Provide the (x, y) coordinate of the cell's center where the given text is located.  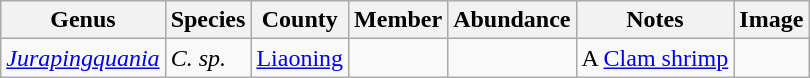
Species (208, 20)
Member (398, 20)
Notes (655, 20)
C. sp. (208, 58)
A Clam shrimp (655, 58)
Genus (83, 20)
County (300, 20)
Jurapingquania (83, 58)
Liaoning (300, 58)
Image (772, 20)
Abundance (512, 20)
